Return the [X, Y] coordinate for the center point of the cell that contains the specified text.  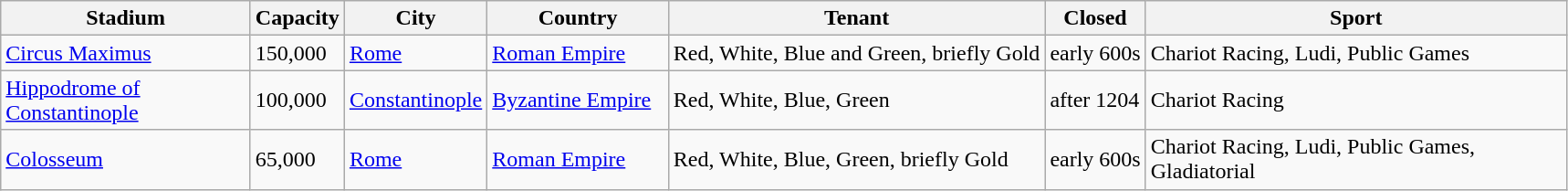
Constantinople [415, 101]
Byzantine Empire [579, 101]
Country [579, 18]
Closed [1095, 18]
Colosseum [126, 159]
Circus Maximus [126, 53]
100,000 [298, 101]
150,000 [298, 53]
after 1204 [1095, 101]
Red, White, Blue, Green [856, 101]
Tenant [856, 18]
Red, White, Blue and Green, briefly Gold [856, 53]
65,000 [298, 159]
Chariot Racing, Ludi, Public Games [1356, 53]
Capacity [298, 18]
City [415, 18]
Red, White, Blue, Green, briefly Gold [856, 159]
Chariot Racing, Ludi, Public Games, Gladiatorial [1356, 159]
Chariot Racing [1356, 101]
Sport [1356, 18]
Hippodrome of Constantinople [126, 101]
Stadium [126, 18]
